Return (x, y) of the center of cell containing provided text 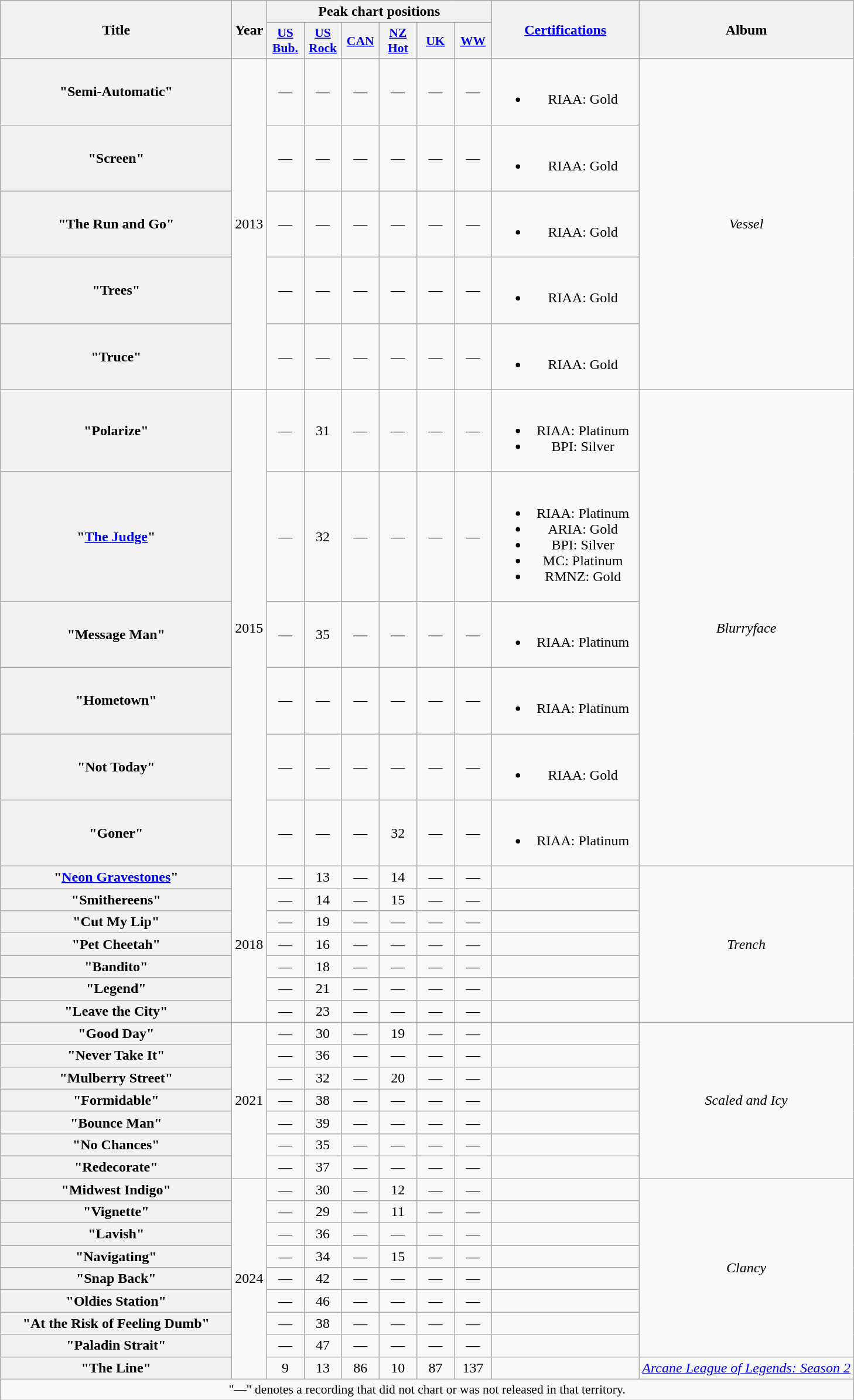
"Bounce Man" (116, 1122)
10 (398, 1368)
86 (360, 1368)
Vessel (746, 224)
"Truce" (116, 356)
Arcane League of Legends: Season 2 (746, 1368)
"Bandito" (116, 967)
"Never Take It" (116, 1056)
"Trees" (116, 291)
23 (323, 1011)
"Good Day" (116, 1033)
Album (746, 29)
137 (473, 1368)
20 (398, 1078)
Title (116, 29)
"—" denotes a recording that did not chart or was not released in that territory. (428, 1389)
42 (323, 1279)
USRock (323, 41)
"The Run and Go" (116, 224)
21 (323, 989)
"Semi-Automatic" (116, 91)
2021 (250, 1100)
39 (323, 1122)
46 (323, 1301)
"Cut My Lip" (116, 922)
"The Line" (116, 1368)
UK (435, 41)
87 (435, 1368)
Certifications (566, 29)
Year (250, 29)
2024 (250, 1279)
"Paladin Strait" (116, 1346)
"Navigating" (116, 1256)
Scaled and Icy (746, 1100)
2015 (250, 628)
"No Chances" (116, 1145)
"Vignette" (116, 1212)
"The Judge" (116, 537)
31 (323, 431)
Clancy (746, 1268)
"Smithereens" (116, 900)
Blurryface (746, 628)
"Leave the City" (116, 1011)
NZHot (398, 41)
47 (323, 1346)
Peak chart positions (380, 12)
"Oldies Station" (116, 1301)
18 (323, 967)
Trench (746, 944)
37 (323, 1167)
"Not Today" (116, 766)
"Neon Gravestones" (116, 877)
"Midwest Indigo" (116, 1190)
"Hometown" (116, 701)
2018 (250, 944)
"Screen" (116, 158)
"Message Man" (116, 634)
USBub. (285, 41)
16 (323, 944)
RIAA: PlatinumBPI: Silver (566, 431)
"Formidable" (116, 1100)
"Polarize" (116, 431)
2013 (250, 224)
"Pet Cheetah" (116, 944)
9 (285, 1368)
"Legend" (116, 989)
"Lavish" (116, 1234)
34 (323, 1256)
"At the Risk of Feeling Dumb" (116, 1323)
29 (323, 1212)
"Redecorate" (116, 1167)
"Mulberry Street" (116, 1078)
"Snap Back" (116, 1279)
"Goner" (116, 833)
11 (398, 1212)
WW (473, 41)
12 (398, 1190)
RIAA: PlatinumARIA: GoldBPI: SilverMC: PlatinumRMNZ: Gold (566, 537)
CAN (360, 41)
